Return the [x, y] coordinate for the center point of the cell that contains the specified text.  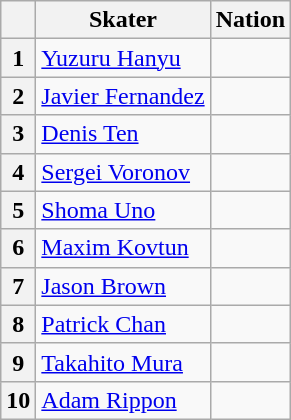
9 [18, 362]
2 [18, 96]
Javier Fernandez [123, 96]
4 [18, 172]
7 [18, 286]
Adam Rippon [123, 400]
Takahito Mura [123, 362]
Yuzuru Hanyu [123, 58]
Patrick Chan [123, 324]
1 [18, 58]
Jason Brown [123, 286]
Nation [250, 20]
Sergei Voronov [123, 172]
Shoma Uno [123, 210]
Maxim Kovtun [123, 248]
5 [18, 210]
Denis Ten [123, 134]
10 [18, 400]
3 [18, 134]
Skater [123, 20]
8 [18, 324]
6 [18, 248]
